From the cell containing the given text, extract its center point as [x, y] coordinate. 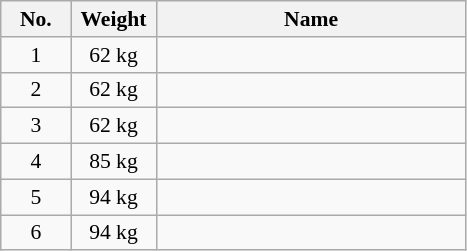
Weight [114, 19]
4 [36, 162]
85 kg [114, 162]
5 [36, 197]
Name [311, 19]
6 [36, 233]
3 [36, 126]
No. [36, 19]
1 [36, 55]
2 [36, 90]
